Pinpoint the cell where the given text exists, returning its (X, Y) midpoint coordinate. 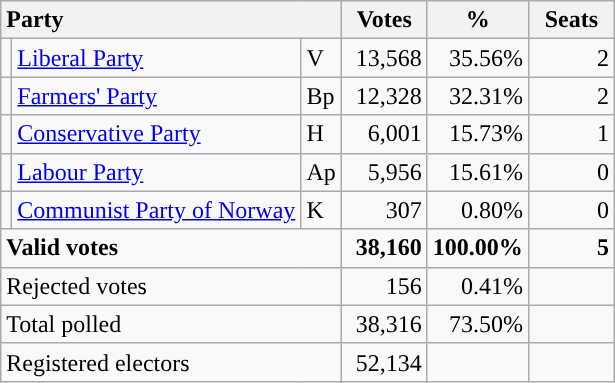
15.73% (478, 134)
0.80% (478, 210)
35.56% (478, 58)
5,956 (384, 172)
38,160 (384, 248)
1 (571, 134)
Total polled (172, 324)
K (321, 210)
Bp (321, 96)
Farmers' Party (156, 96)
Registered electors (172, 362)
307 (384, 210)
32.31% (478, 96)
73.50% (478, 324)
Party (172, 20)
Liberal Party (156, 58)
V (321, 58)
Seats (571, 20)
% (478, 20)
0.41% (478, 286)
38,316 (384, 324)
5 (571, 248)
Valid votes (172, 248)
13,568 (384, 58)
Conservative Party (156, 134)
Labour Party (156, 172)
15.61% (478, 172)
52,134 (384, 362)
H (321, 134)
Rejected votes (172, 286)
Votes (384, 20)
156 (384, 286)
100.00% (478, 248)
Communist Party of Norway (156, 210)
6,001 (384, 134)
Ap (321, 172)
12,328 (384, 96)
